Capture the cell that displays the provided text and extract its [X, Y] central coordinate. 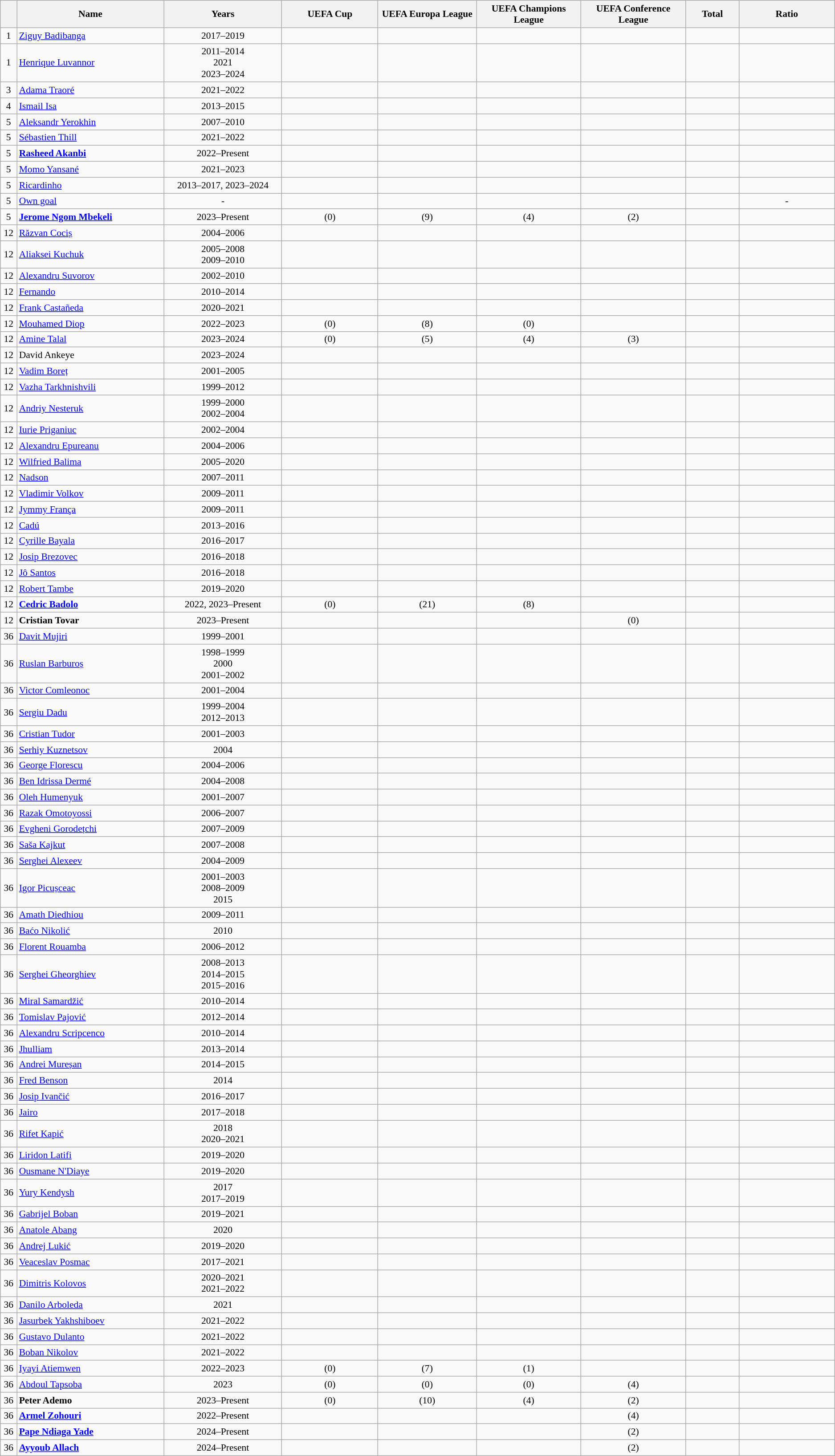
2012–2014 [223, 1017]
Sébastien Thill [91, 138]
Gustavo Dulanto [91, 1337]
2002–2010 [223, 276]
2020–2021 [223, 308]
George Florescu [91, 765]
Andriy Nesteruk [91, 409]
Adama Traoré [91, 90]
Vladimir Volkov [91, 494]
2001–2005 [223, 371]
Razak Omotoyossi [91, 813]
UEFA Champions League [529, 14]
Fred Benson [91, 1081]
UEFA Europa League [428, 14]
Josip Ivančić [91, 1097]
2014 [223, 1081]
1999–2004 2012–2013 [223, 712]
Aliaksei Kuchuk [91, 255]
Serhiy Kuznetsov [91, 750]
Andrei Mureșan [91, 1065]
Cedric Badolo [91, 605]
Alexandru Scripcenco [91, 1033]
Rifet Kapić [91, 1134]
Serghei Alexeev [91, 861]
Liridon Latifi [91, 1155]
2013–2015 [223, 106]
(3) [633, 339]
2001–2004 [223, 691]
Gabrijel Boban [91, 1214]
Peter Ademo [91, 1400]
Davit Mujiri [91, 636]
Andrej Lukić [91, 1246]
2005–2020 [223, 462]
Saša Kajkut [91, 845]
Anatole Abang [91, 1230]
Cristian Tudor [91, 734]
David Ankeye [91, 355]
Aleksandr Yerokhin [91, 122]
Boban Nikolov [91, 1353]
Evgheni Gorodețchi [91, 829]
Mouhamed Diop [91, 324]
Florent Rouamba [91, 947]
Miral Samardžić [91, 1001]
(5) [428, 339]
Frank Castañeda [91, 308]
Baćo Nikolić [91, 931]
2013–2017, 2023–2024 [223, 185]
2017 2017–2019 [223, 1192]
Tomislav Pajović [91, 1017]
Nadson [91, 478]
3 [9, 90]
Ben Idrissa Dermé [91, 781]
1999–2001 [223, 636]
Henrique Luvannor [91, 63]
Jhulliam [91, 1049]
(1) [529, 1369]
(7) [428, 1369]
Rasheed Akanbi [91, 154]
Wilfried Balima [91, 462]
2001–2003 2008–2009 2015 [223, 888]
2001–2007 [223, 797]
Răzvan Cociș [91, 233]
2017–2021 [223, 1262]
Name [91, 14]
2004 [223, 750]
Ziguy Badibanga [91, 36]
Ousmane N'Diaye [91, 1171]
1999–2012 [223, 387]
Robert Tambe [91, 589]
Veaceslav Posmac [91, 1262]
Cadú [91, 525]
Alexandru Epureanu [91, 446]
Pape Ndiaga Yade [91, 1432]
(9) [428, 217]
Cyrille Bayala [91, 541]
Yury Kendysh [91, 1192]
2001–2003 [223, 734]
2002–2004 [223, 430]
2011–2014 2021 2023–2024 [223, 63]
Jô Santos [91, 573]
Ruslan Barburoș [91, 663]
Armel Zohouri [91, 1416]
Momo Yansané [91, 170]
Oleh Humenyuk [91, 797]
Vazha Tarkhnishvili [91, 387]
2020–2021 2021–2022 [223, 1283]
Jasurbek Yakhshiboev [91, 1321]
Jymmy França [91, 509]
Amine Talal [91, 339]
2004–2008 [223, 781]
Total [712, 14]
2007–2010 [223, 122]
UEFA Cup [330, 14]
2019–2021 [223, 1214]
Cristian Tovar [91, 621]
Igor Picușceac [91, 888]
Victor Comleonoc [91, 691]
2020 [223, 1230]
Iyayi Atiemwen [91, 1369]
Jairo [91, 1112]
2008–2013 2014–2015 2015–2016 [223, 974]
Ricardinho [91, 185]
2018 2020–2021 [223, 1134]
Ismail Isa [91, 106]
Ayyoub Allach [91, 1448]
2005–2008 2009–2010 [223, 255]
2017–2018 [223, 1112]
2006–2007 [223, 813]
Years [223, 14]
2007–2008 [223, 845]
2022, 2023–Present [223, 605]
2013–2016 [223, 525]
Danilo Arboleda [91, 1305]
UEFA Conference League [633, 14]
(21) [428, 605]
Abdoul Tapsoba [91, 1384]
2023 [223, 1384]
Vadim Boreț [91, 371]
Amath Diedhiou [91, 915]
Jerome Ngom Mbekeli [91, 217]
Alexandru Suvorov [91, 276]
Own goal [91, 201]
1998–1999 2000 2001–2002 [223, 663]
4 [9, 106]
2007–2011 [223, 478]
1999–2000 2002–2004 [223, 409]
Sergiu Dadu [91, 712]
2013–2014 [223, 1049]
2021–2023 [223, 170]
2014–2015 [223, 1065]
2006–2012 [223, 947]
2017–2019 [223, 36]
Ratio [787, 14]
2010 [223, 931]
Serghei Gheorghiev [91, 974]
Iurie Priganiuc [91, 430]
Dimitris Kolovos [91, 1283]
(10) [428, 1400]
Josip Brezovec [91, 557]
2021 [223, 1305]
2007–2009 [223, 829]
2004–2009 [223, 861]
Fernando [91, 292]
